Identify which cell holds the provided text, then report its [x, y] central coordinate. 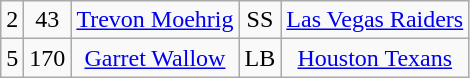
Trevon Moehrig [155, 20]
170 [48, 58]
Las Vegas Raiders [375, 20]
SS [260, 20]
5 [12, 58]
Houston Texans [375, 58]
2 [12, 20]
Garret Wallow [155, 58]
43 [48, 20]
LB [260, 58]
